From the cell containing the given text, extract its center point as (X, Y) coordinate. 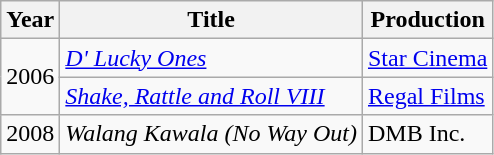
Walang Kawala (No Way Out) (212, 134)
Shake, Rattle and Roll VIII (212, 96)
D' Lucky Ones (212, 58)
Title (212, 20)
DMB Inc. (427, 134)
Year (30, 20)
2006 (30, 77)
Star Cinema (427, 58)
Regal Films (427, 96)
2008 (30, 134)
Production (427, 20)
